Detect which cell encompasses the target text, then output its (X, Y) center coordinate. 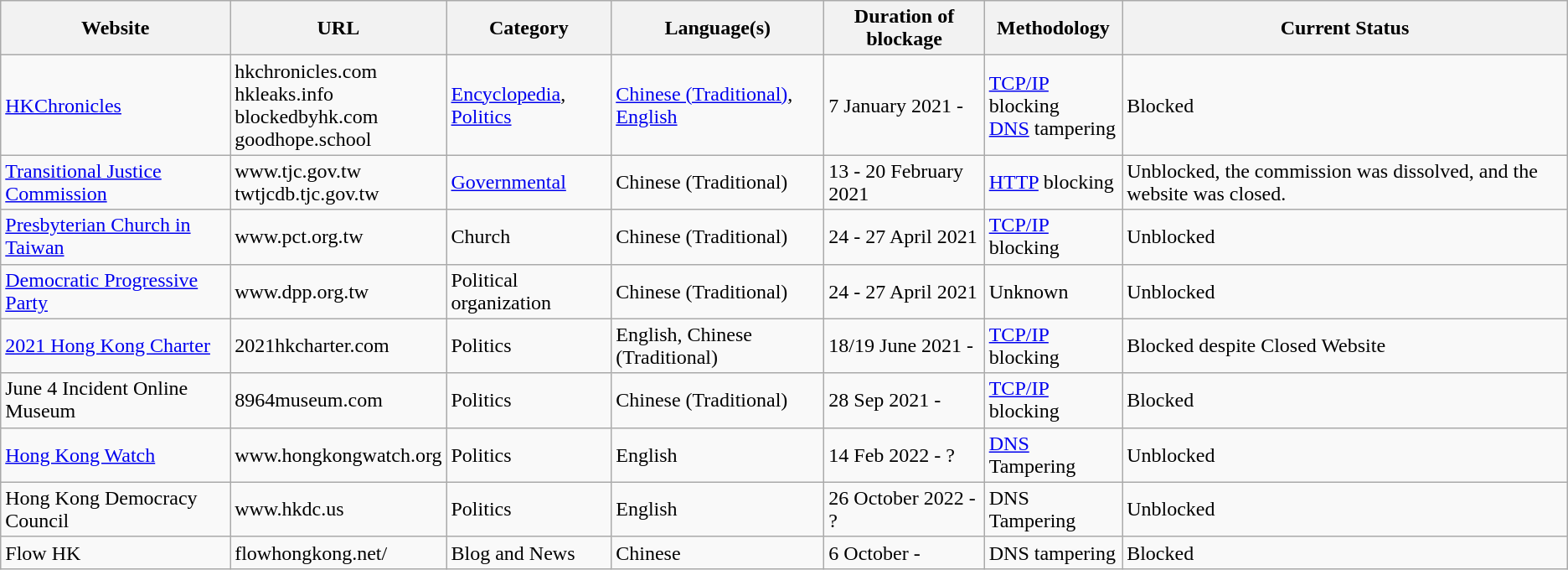
www.tjc.gov.twtwtjcdb.tjc.gov.tw (338, 183)
Current Status (1345, 28)
www.dpp.org.tw (338, 292)
English, Chinese (Traditional) (718, 345)
Hong Kong Democracy Council (116, 510)
Language(s) (718, 28)
2021hkcharter.com (338, 345)
Democratic Progressive Party (116, 292)
2021 Hong Kong Charter (116, 345)
www.pct.org.tw (338, 236)
Duration of blockage (905, 28)
TCP/IP blockingDNS tampering (1053, 106)
13 - 20 February 2021 (905, 183)
Presbyterian Church in Taiwan (116, 236)
Church (529, 236)
14 Feb 2022 - ? (905, 454)
HKChronicles (116, 106)
Blog and News (529, 552)
8964museum.com (338, 401)
Hong Kong Watch (116, 454)
Methodology (1053, 28)
Unknown (1053, 292)
Blocked despite Closed Website (1345, 345)
26 October 2022 - ? (905, 510)
HTTP blocking (1053, 183)
Chinese (Traditional),English (718, 106)
Website (116, 28)
6 October - (905, 552)
Flow HK (116, 552)
Encyclopedia,Politics (529, 106)
DNS tampering (1053, 552)
7 January 2021 - (905, 106)
www.hongkongwatch.org (338, 454)
Political organization (529, 292)
Category (529, 28)
Chinese (718, 552)
Governmental (529, 183)
18/19 June 2021 - (905, 345)
Transitional Justice Commission (116, 183)
www.hkdc.us (338, 510)
June 4 Incident Online Museum (116, 401)
Unblocked, the commission was dissolved, and the website was closed. (1345, 183)
28 Sep 2021 - (905, 401)
URL (338, 28)
flowhongkong.net/ (338, 552)
hkchronicles.comhkleaks.infoblockedbyhk.comgoodhope.school (338, 106)
